For the text-containing cell, return its midpoint in [x, y] coordinate format. 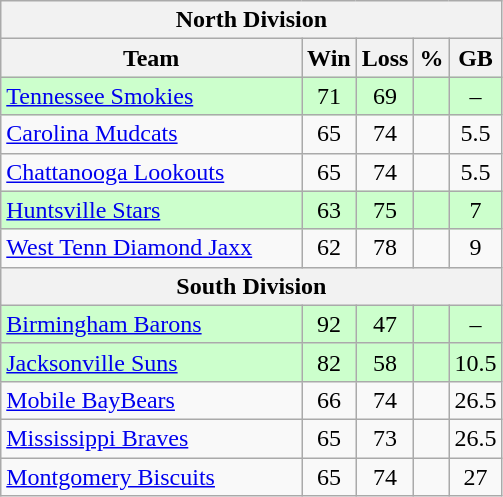
66 [330, 400]
Win [330, 58]
69 [385, 96]
58 [385, 362]
Birmingham Barons [152, 324]
Mobile BayBears [152, 400]
Montgomery Biscuits [152, 477]
Loss [385, 58]
82 [330, 362]
Mississippi Braves [152, 438]
South Division [252, 286]
7 [476, 210]
62 [330, 248]
27 [476, 477]
92 [330, 324]
Jacksonville Suns [152, 362]
Team [152, 58]
78 [385, 248]
North Division [252, 20]
71 [330, 96]
75 [385, 210]
73 [385, 438]
Tennessee Smokies [152, 96]
Carolina Mudcats [152, 134]
47 [385, 324]
Chattanooga Lookouts [152, 172]
10.5 [476, 362]
% [432, 58]
9 [476, 248]
63 [330, 210]
Huntsville Stars [152, 210]
GB [476, 58]
West Tenn Diamond Jaxx [152, 248]
